Output the (X, Y) coordinate of the center of the cell containing the given text.  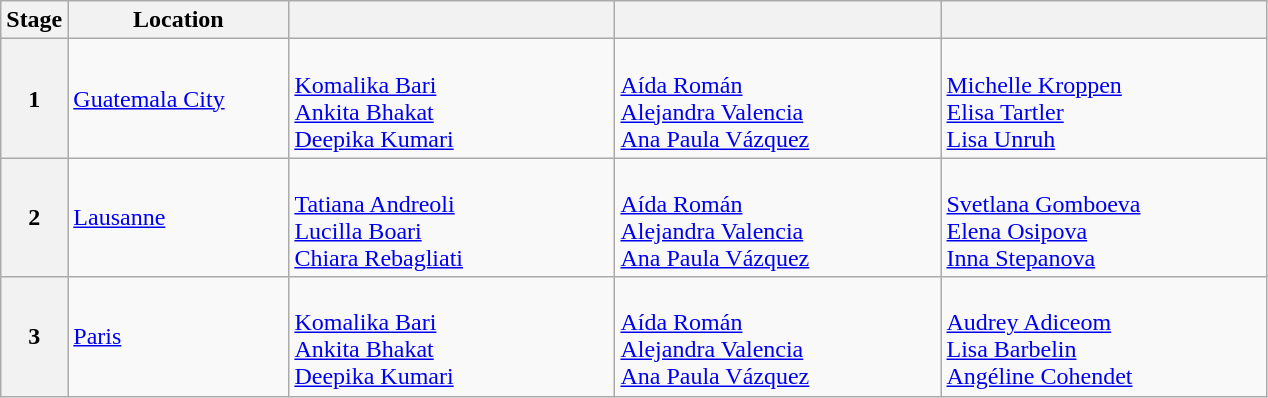
Location (178, 20)
Guatemala City (178, 98)
Svetlana Gomboeva Elena Osipova Inna Stepanova (1104, 218)
Stage (34, 20)
Michelle Kroppen Elisa Tartler Lisa Unruh (1104, 98)
Audrey Adiceom Lisa Barbelin Angéline Cohendet (1104, 336)
Paris (178, 336)
Tatiana Andreoli Lucilla Boari Chiara Rebagliati (452, 218)
3 (34, 336)
1 (34, 98)
Lausanne (178, 218)
2 (34, 218)
